Identify which cell holds the provided text, then report its [X, Y] central coordinate. 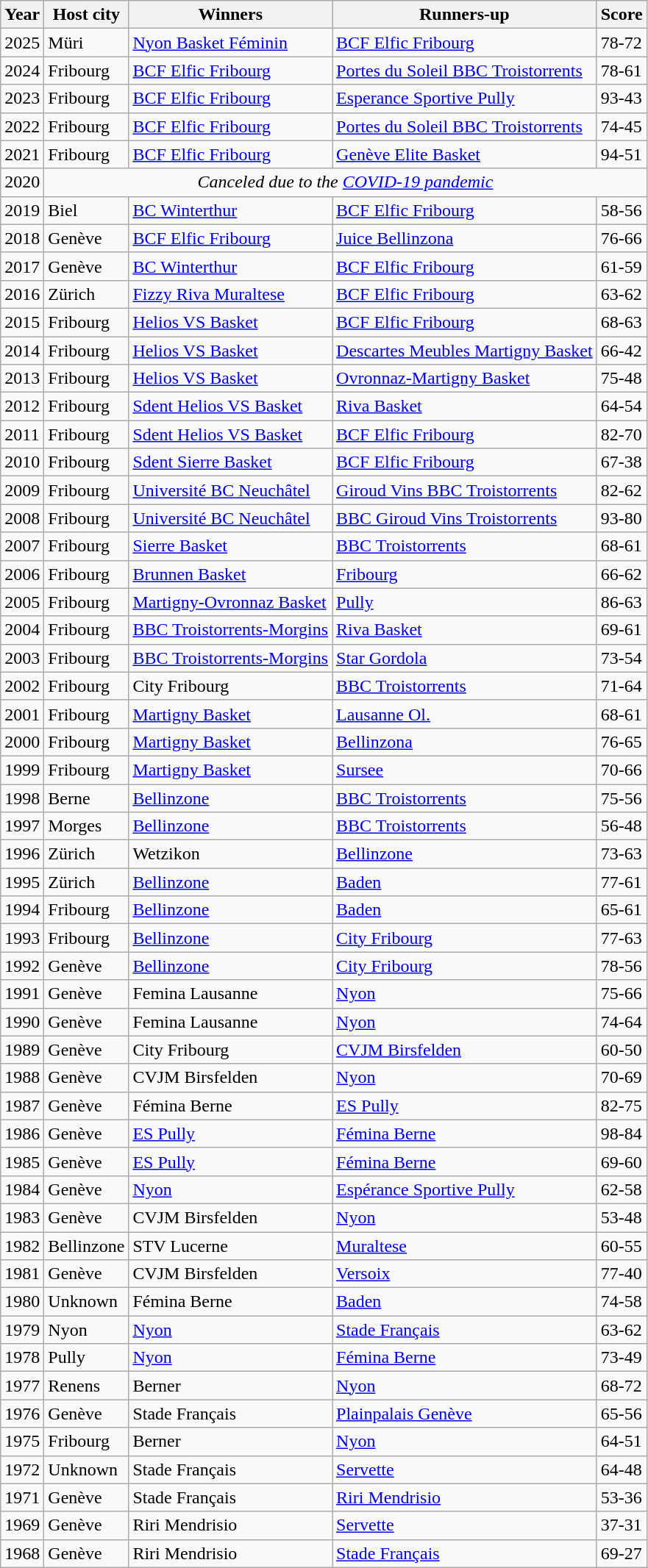
Versoix [465, 1274]
1976 [22, 1414]
56-48 [622, 826]
1969 [22, 1525]
2006 [22, 574]
Sursee [465, 770]
74-58 [622, 1302]
1983 [22, 1217]
53-48 [622, 1217]
1996 [22, 854]
2000 [22, 742]
Genève Elite Basket [465, 154]
2012 [22, 407]
Lausanne Ol. [465, 714]
61-59 [622, 266]
1995 [22, 882]
STV Lucerne [231, 1246]
Renens [87, 1386]
1979 [22, 1330]
37-31 [622, 1525]
Fizzy Riva Muraltese [231, 294]
2019 [22, 210]
1988 [22, 1078]
60-55 [622, 1246]
1982 [22, 1246]
93-43 [622, 99]
71-64 [622, 686]
68-72 [622, 1386]
1981 [22, 1274]
2003 [22, 658]
1975 [22, 1442]
Wetzikon [231, 854]
75-56 [622, 798]
75-48 [622, 379]
2025 [22, 43]
1972 [22, 1469]
1993 [22, 938]
2008 [22, 518]
1971 [22, 1497]
70-69 [622, 1078]
Berne [87, 798]
1999 [22, 770]
1987 [22, 1106]
Esperance Sportive Pully [465, 99]
2015 [22, 322]
Martigny-Ovronnaz Basket [231, 602]
Biel [87, 210]
67-38 [622, 462]
64-54 [622, 407]
Sierre Basket [231, 546]
53-36 [622, 1497]
69-61 [622, 630]
Muraltese [465, 1246]
Winners [231, 15]
76-66 [622, 238]
68-63 [622, 322]
Ovronnaz-Martigny Basket [465, 379]
2023 [22, 99]
1994 [22, 910]
86-63 [622, 602]
1977 [22, 1386]
BBC Giroud Vins Troistorrents [465, 518]
64-48 [622, 1469]
2005 [22, 602]
62-58 [622, 1189]
2010 [22, 462]
Nyon Basket Féminin [231, 43]
2022 [22, 126]
2016 [22, 294]
Descartes Meubles Martigny Basket [465, 351]
Bellinzona [465, 742]
1990 [22, 1022]
1968 [22, 1553]
93-80 [622, 518]
2020 [22, 182]
Canceled due to the COVID-19 pandemic [346, 182]
82-62 [622, 490]
2013 [22, 379]
75-66 [622, 994]
60-50 [622, 1050]
Giroud Vins BBC Troistorrents [465, 490]
65-56 [622, 1414]
78-72 [622, 43]
1978 [22, 1358]
70-66 [622, 770]
78-56 [622, 966]
2009 [22, 490]
Runners-up [465, 15]
58-56 [622, 210]
77-63 [622, 938]
Star Gordola [465, 658]
2024 [22, 71]
2011 [22, 434]
1992 [22, 966]
1997 [22, 826]
73-54 [622, 658]
Morges [87, 826]
2002 [22, 686]
Espérance Sportive Pully [465, 1189]
73-63 [622, 854]
82-75 [622, 1106]
74-45 [622, 126]
Müri [87, 43]
76-65 [622, 742]
2021 [22, 154]
2018 [22, 238]
73-49 [622, 1358]
Score [622, 15]
Juice Bellinzona [465, 238]
2017 [22, 266]
1991 [22, 994]
Brunnen Basket [231, 574]
1984 [22, 1189]
98-84 [622, 1134]
Sdent Sierre Basket [231, 462]
1980 [22, 1302]
77-40 [622, 1274]
69-27 [622, 1553]
69-60 [622, 1161]
Year [22, 15]
66-42 [622, 351]
2001 [22, 714]
2007 [22, 546]
2014 [22, 351]
82-70 [622, 434]
64-51 [622, 1442]
66-62 [622, 574]
74-64 [622, 1022]
94-51 [622, 154]
1998 [22, 798]
1985 [22, 1161]
1986 [22, 1134]
65-61 [622, 910]
Host city [87, 15]
1989 [22, 1050]
77-61 [622, 882]
Plainpalais Genève [465, 1414]
78-61 [622, 71]
2004 [22, 630]
